Detect which cell encompasses the target text, then output its [x, y] center coordinate. 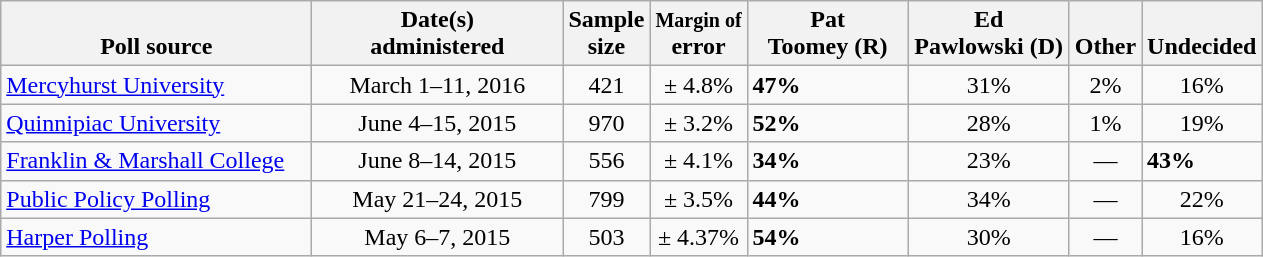
52% [828, 123]
± 4.8% [698, 85]
31% [988, 85]
Samplesize [606, 34]
421 [606, 85]
± 4.1% [698, 161]
54% [828, 237]
1% [1105, 123]
23% [988, 161]
22% [1202, 199]
Undecided [1202, 34]
970 [606, 123]
799 [606, 199]
March 1–11, 2016 [438, 85]
June 4–15, 2015 [438, 123]
Margin oferror [698, 34]
± 3.5% [698, 199]
Franklin & Marshall College [156, 161]
± 3.2% [698, 123]
EdPawlowski (D) [988, 34]
May 21–24, 2015 [438, 199]
47% [828, 85]
43% [1202, 161]
19% [1202, 123]
30% [988, 237]
Other [1105, 34]
± 4.37% [698, 237]
44% [828, 199]
PatToomey (R) [828, 34]
503 [606, 237]
May 6–7, 2015 [438, 237]
2% [1105, 85]
Mercyhurst University [156, 85]
28% [988, 123]
Date(s)administered [438, 34]
Harper Polling [156, 237]
June 8–14, 2015 [438, 161]
Quinnipiac University [156, 123]
Public Policy Polling [156, 199]
556 [606, 161]
Poll source [156, 34]
